Find where the given text appears and provide that cell's center as (x, y) coordinate. 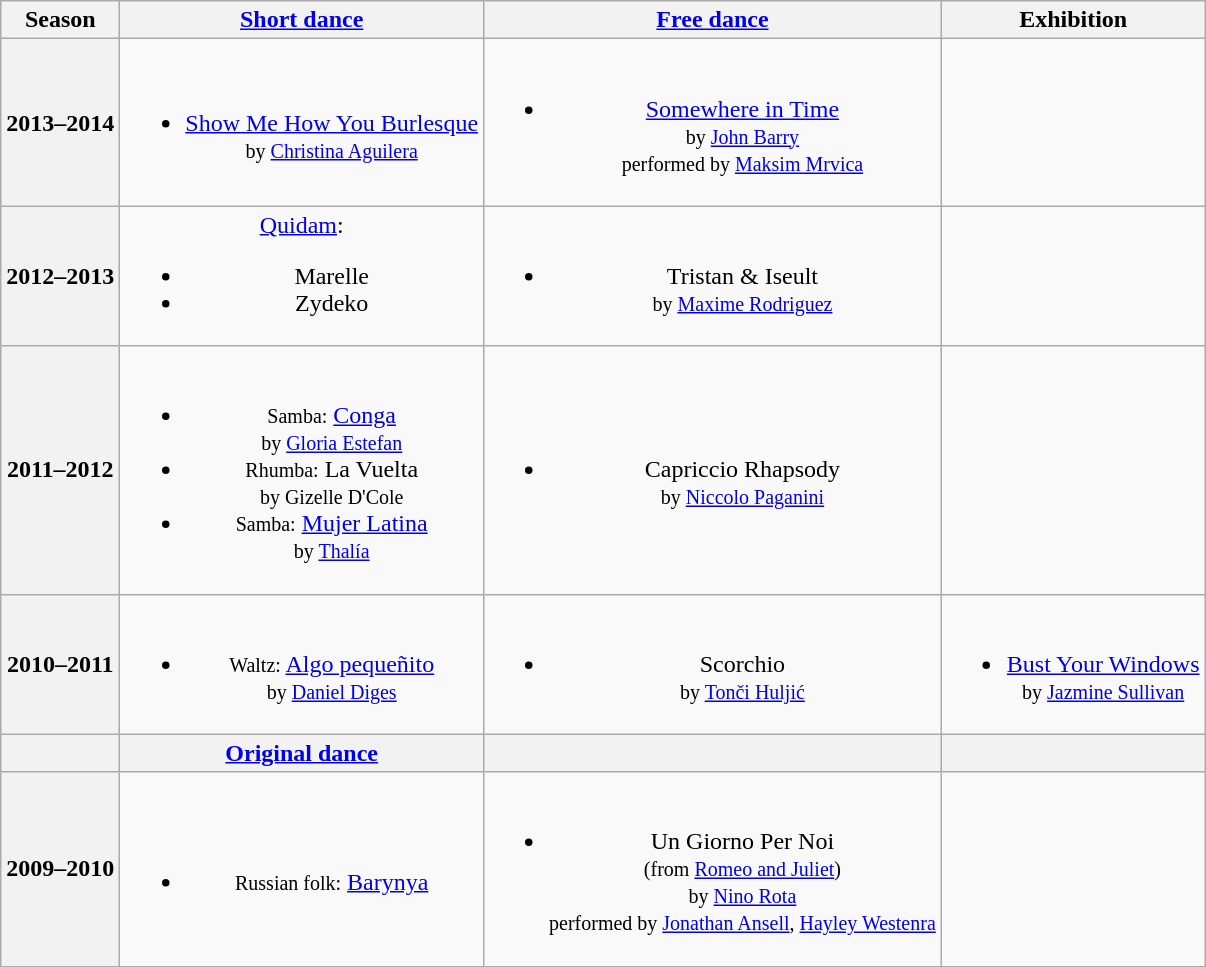
Bust Your Windows by Jazmine Sullivan (1073, 664)
2013–2014 (60, 122)
2012–2013 (60, 276)
Somewhere in Time by John Barry performed by Maksim Mrvica (713, 122)
Show Me How You Burlesque by Christina Aguilera (302, 122)
Tristan & Iseult by Maxime Rodriguez (713, 276)
Un Giorno Per Noi (from Romeo and Juliet) by Nino Rota performed by Jonathan Ansell, Hayley Westenra (713, 869)
Season (60, 20)
Free dance (713, 20)
2009–2010 (60, 869)
Scorchio by Tonči Huljić (713, 664)
Russian folk: Barynya (302, 869)
Exhibition (1073, 20)
2010–2011 (60, 664)
Short dance (302, 20)
Waltz: Algo pequeñito by Daniel Diges (302, 664)
Samba: Conga by Gloria Estefan Rhumba: La Vuelta by Gizelle D'Cole Samba: Mujer Latina by Thalía (302, 470)
Original dance (302, 753)
Capriccio Rhapsody by Niccolo Paganini (713, 470)
Quidam:MarelleZydeko (302, 276)
2011–2012 (60, 470)
